Pinpoint the cell where the given text exists, returning its [X, Y] midpoint coordinate. 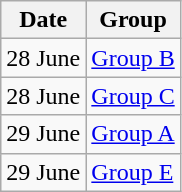
Group A [133, 134]
Group [133, 20]
Group B [133, 58]
Date [44, 20]
Group C [133, 96]
Group E [133, 172]
